Scan for the cell matching the given text and deliver its [x, y] coordinate at center. 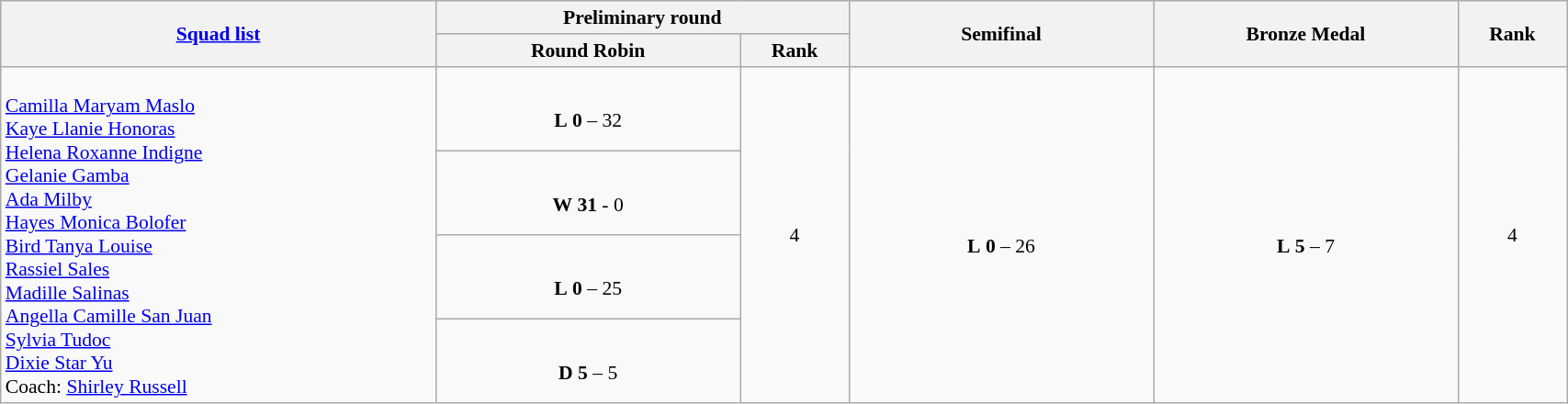
L 0 – 25 [588, 277]
Semifinal [1001, 33]
Preliminary round [642, 17]
L 0 – 26 [1001, 235]
W 31 - 0 [588, 193]
L 5 – 7 [1306, 235]
Squad list [219, 33]
Bronze Medal [1306, 33]
L 0 – 32 [588, 108]
D 5 – 5 [588, 362]
Round Robin [588, 50]
